Determine the [x, y] coordinate at the center of the cell enclosing the given text.  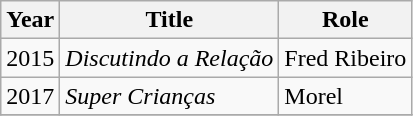
Role [346, 20]
Super Crianças [170, 96]
Fred Ribeiro [346, 58]
Morel [346, 96]
Discutindo a Relação [170, 58]
Year [30, 20]
Title [170, 20]
2015 [30, 58]
2017 [30, 96]
